Extract the [x, y] coordinate from the center of the cell holding the provided text.  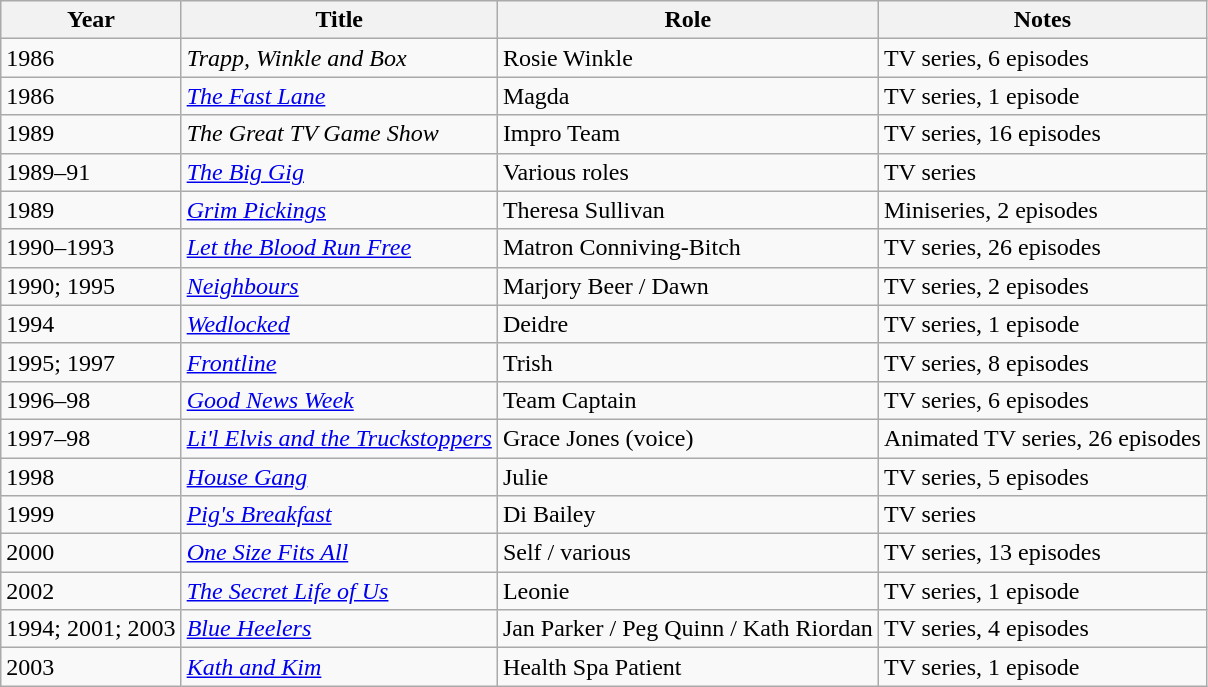
Grace Jones (voice) [688, 438]
Li'l Elvis and the Truckstoppers [339, 438]
Wedlocked [339, 324]
Deidre [688, 324]
Leonie [688, 591]
Animated TV series, 26 episodes [1042, 438]
The Secret Life of Us [339, 591]
Grim Pickings [339, 210]
1998 [91, 477]
1990; 1995 [91, 286]
TV series, 13 episodes [1042, 553]
Frontline [339, 362]
Role [688, 20]
TV series, 2 episodes [1042, 286]
Jan Parker / Peg Quinn / Kath Riordan [688, 629]
Team Captain [688, 400]
Rosie Winkle [688, 58]
1994 [91, 324]
1989–91 [91, 172]
Theresa Sullivan [688, 210]
Blue Heelers [339, 629]
Various roles [688, 172]
Pig's Breakfast [339, 515]
TV series, 26 episodes [1042, 248]
1999 [91, 515]
1995; 1997 [91, 362]
Health Spa Patient [688, 667]
Marjory Beer / Dawn [688, 286]
Julie [688, 477]
2002 [91, 591]
The Big Gig [339, 172]
1996–98 [91, 400]
Let the Blood Run Free [339, 248]
Neighbours [339, 286]
House Gang [339, 477]
Kath and Kim [339, 667]
2000 [91, 553]
Magda [688, 96]
1994; 2001; 2003 [91, 629]
The Fast Lane [339, 96]
Year [91, 20]
1990–1993 [91, 248]
TV series, 8 episodes [1042, 362]
Good News Week [339, 400]
2003 [91, 667]
Di Bailey [688, 515]
Title [339, 20]
TV series, 5 episodes [1042, 477]
Self / various [688, 553]
Trapp, Winkle and Box [339, 58]
Trish [688, 362]
Notes [1042, 20]
1997–98 [91, 438]
Impro Team [688, 134]
The Great TV Game Show [339, 134]
Matron Conniving-Bitch [688, 248]
TV series, 16 episodes [1042, 134]
One Size Fits All [339, 553]
Miniseries, 2 episodes [1042, 210]
TV series, 4 episodes [1042, 629]
